Return (X, Y) of the center of cell containing provided text 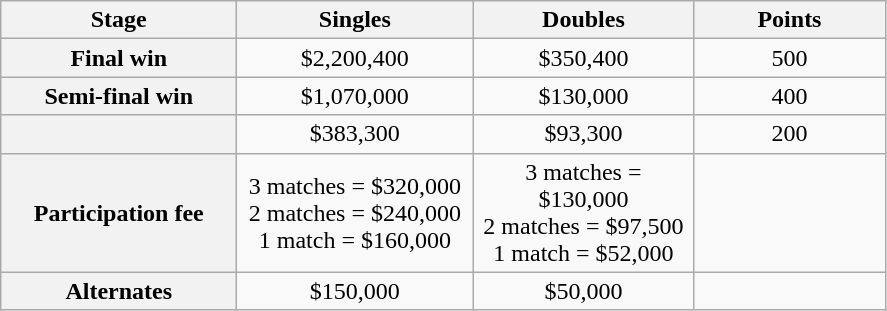
$150,000 (355, 291)
$350,400 (584, 58)
$130,000 (584, 96)
Stage (119, 20)
Final win (119, 58)
Alternates (119, 291)
Points (790, 20)
$1,070,000 (355, 96)
$93,300 (584, 134)
3 matches = $320,000 2 matches = $240,000 1 match = $160,000 (355, 212)
Doubles (584, 20)
500 (790, 58)
Participation fee (119, 212)
400 (790, 96)
Singles (355, 20)
$383,300 (355, 134)
200 (790, 134)
$50,000 (584, 291)
Semi-final win (119, 96)
3 matches = $130,000 2 matches = $97,500 1 match = $52,000 (584, 212)
$2,200,400 (355, 58)
